Output the (X, Y) coordinate of the center of the cell containing the given text.  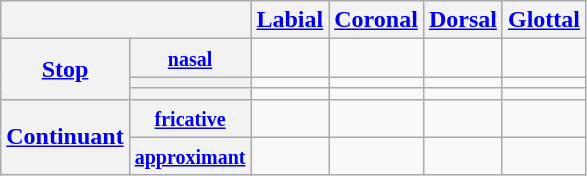
Stop (65, 69)
Dorsal (462, 20)
Labial (290, 20)
Coronal (376, 20)
Continuant (65, 137)
Glottal (544, 20)
approximant (190, 156)
nasal (190, 58)
fricative (190, 118)
